For the text-containing cell, return its midpoint in (x, y) coordinate format. 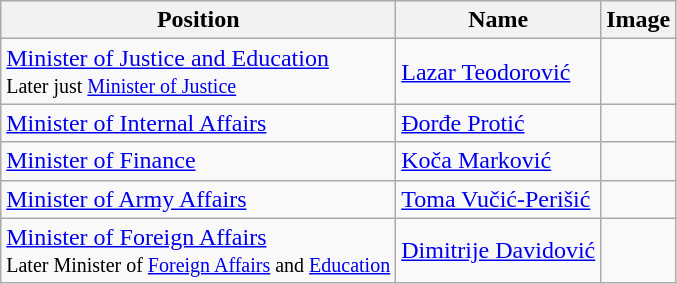
Position (198, 20)
Koča Marković (498, 161)
Dimitrije Davidović (498, 250)
Minister of Internal Affairs (198, 123)
Name (498, 20)
Đorđe Protić (498, 123)
Minister of Army Affairs (198, 199)
Minister of Justice and EducationLater just Minister of Justice (198, 72)
Minister of Finance (198, 161)
Minister of Foreign AffairsLater Minister of Foreign Affairs and Education (198, 250)
Image (638, 20)
Lazar Teodorović (498, 72)
Toma Vučić-Perišić (498, 199)
